Determine the [X, Y] coordinate at the center of the cell enclosing the given text.  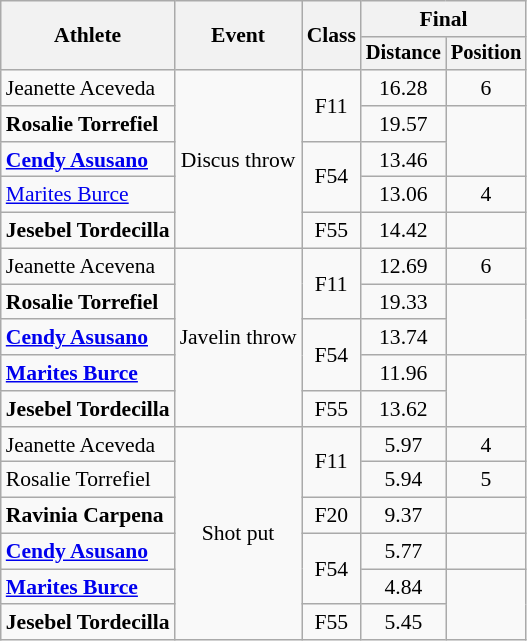
12.69 [404, 267]
13.62 [404, 409]
Jeanette Acevena [88, 267]
19.33 [404, 302]
13.74 [404, 338]
F20 [332, 516]
Class [332, 36]
Event [238, 36]
Distance [404, 54]
Shot put [238, 534]
16.28 [404, 88]
Discus throw [238, 159]
Javelin throw [238, 338]
Athlete [88, 36]
Position [486, 54]
9.37 [404, 516]
5.77 [404, 552]
5.97 [404, 445]
Ravinia Carpena [88, 516]
5.45 [404, 623]
11.96 [404, 373]
19.57 [404, 124]
4.84 [404, 587]
14.42 [404, 231]
13.06 [404, 195]
13.46 [404, 160]
Final [444, 19]
5.94 [404, 480]
5 [486, 480]
